Capture the cell that displays the provided text and extract its (x, y) central coordinate. 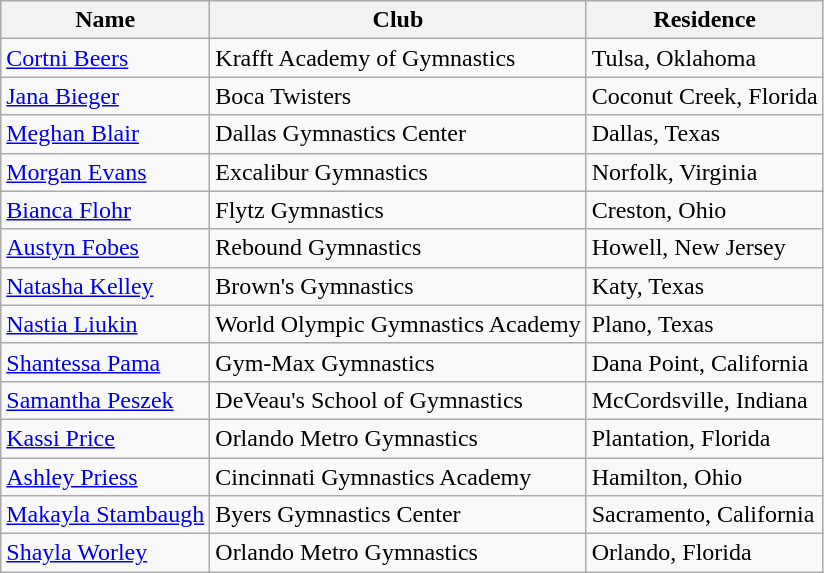
Makayla Stambaugh (106, 515)
Samantha Peszek (106, 400)
Howell, New Jersey (704, 248)
Dana Point, California (704, 362)
Shantessa Pama (106, 362)
Bianca Flohr (106, 210)
Austyn Fobes (106, 248)
Dallas, Texas (704, 134)
McCordsville, Indiana (704, 400)
Name (106, 20)
Gym-Max Gymnastics (398, 362)
Byers Gymnastics Center (398, 515)
Plantation, Florida (704, 438)
Jana Bieger (106, 96)
Norfolk, Virginia (704, 172)
Kassi Price (106, 438)
Morgan Evans (106, 172)
Creston, Ohio (704, 210)
Meghan Blair (106, 134)
Dallas Gymnastics Center (398, 134)
Cincinnati Gymnastics Academy (398, 477)
Sacramento, California (704, 515)
Natasha Kelley (106, 286)
Residence (704, 20)
Coconut Creek, Florida (704, 96)
Nastia Liukin (106, 324)
Katy, Texas (704, 286)
Tulsa, Oklahoma (704, 58)
DeVeau's School of Gymnastics (398, 400)
Hamilton, Ohio (704, 477)
Ashley Priess (106, 477)
Plano, Texas (704, 324)
Orlando, Florida (704, 553)
Excalibur Gymnastics (398, 172)
Cortni Beers (106, 58)
Flytz Gymnastics (398, 210)
Krafft Academy of Gymnastics (398, 58)
Brown's Gymnastics (398, 286)
World Olympic Gymnastics Academy (398, 324)
Shayla Worley (106, 553)
Club (398, 20)
Rebound Gymnastics (398, 248)
Boca Twisters (398, 96)
